Extract the (x, y) coordinate from the center of the cell holding the provided text.  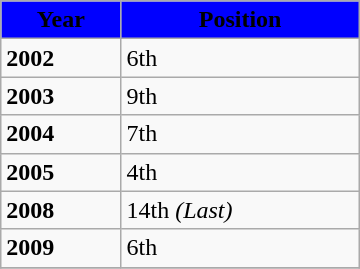
Position (240, 20)
9th (240, 96)
14th (Last) (240, 210)
2009 (61, 248)
4th (240, 172)
7th (240, 134)
Year (61, 20)
2003 (61, 96)
2002 (61, 58)
2008 (61, 210)
2004 (61, 134)
2005 (61, 172)
